Extract the (X, Y) coordinate from the center of the cell holding the provided text.  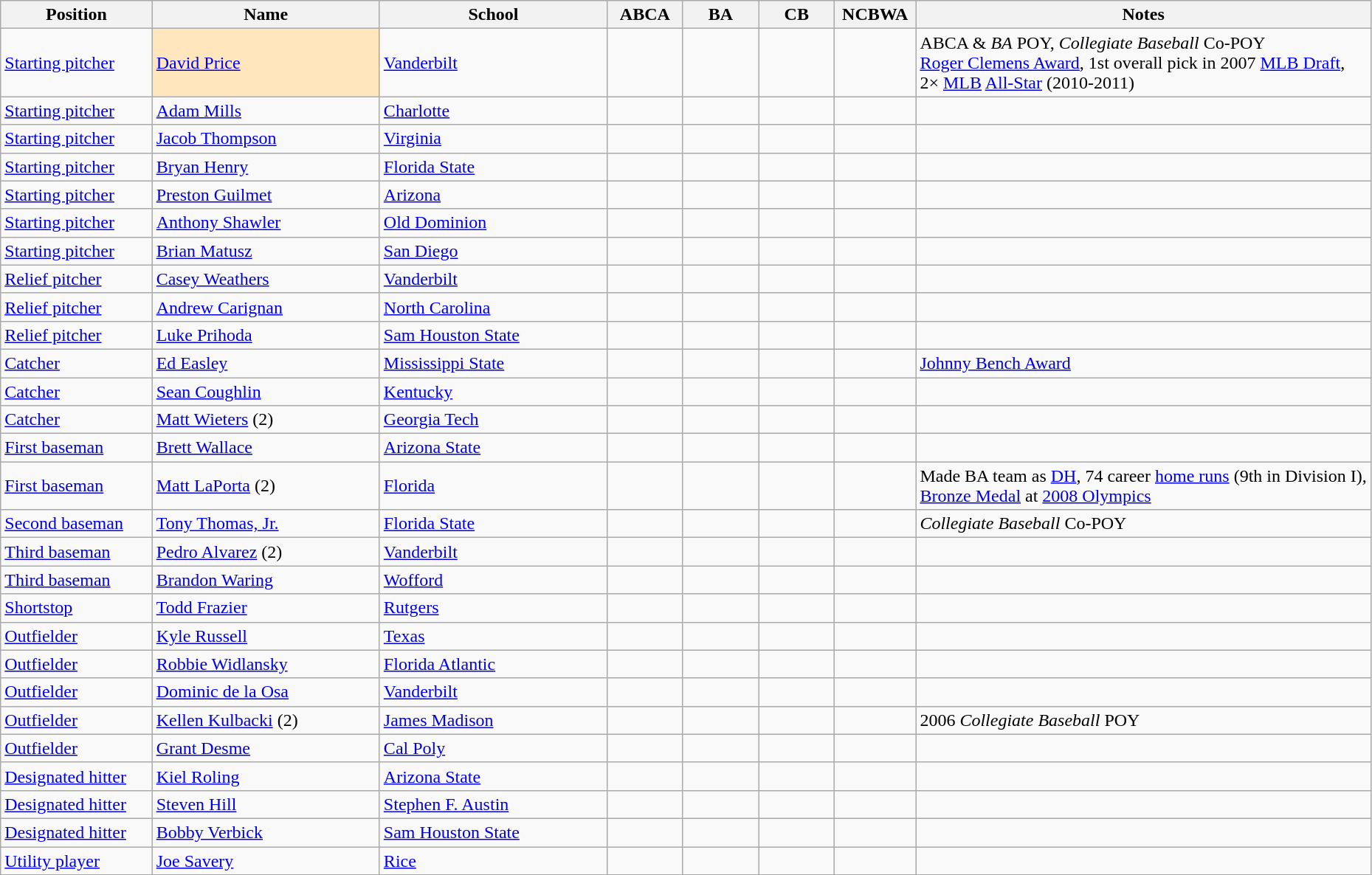
Joe Savery (266, 861)
Johnny Bench Award (1143, 363)
Bryan Henry (266, 167)
Cal Poly (493, 748)
Florida (493, 485)
Texas (493, 636)
Rutgers (493, 608)
David Price (266, 63)
Florida Atlantic (493, 664)
San Diego (493, 251)
Matt LaPorta (2) (266, 485)
Kentucky (493, 392)
ABCA & BA POY, Collegiate Baseball Co-POYRoger Clemens Award, 1st overall pick in 2007 MLB Draft, 2× MLB All-Star (2010-2011) (1143, 63)
Utility player (77, 861)
CB (797, 15)
Bobby Verbick (266, 832)
Casey Weathers (266, 279)
Mississippi State (493, 363)
Name (266, 15)
ABCA (645, 15)
Sean Coughlin (266, 392)
Adam Mills (266, 111)
Shortstop (77, 608)
Brett Wallace (266, 448)
Tony Thomas, Jr. (266, 524)
Luke Prihoda (266, 335)
Grant Desme (266, 748)
Wofford (493, 580)
Arizona (493, 195)
Notes (1143, 15)
Jacob Thompson (266, 139)
Brandon Waring (266, 580)
Preston Guilmet (266, 195)
NCBWA (875, 15)
Kyle Russell (266, 636)
Kiel Roling (266, 776)
Andrew Carignan (266, 307)
Charlotte (493, 111)
Kellen Kulbacki (2) (266, 720)
Stephen F. Austin (493, 804)
Virginia (493, 139)
Pedro Alvarez (2) (266, 552)
James Madison (493, 720)
Position (77, 15)
Second baseman (77, 524)
North Carolina (493, 307)
Dominic de la Osa (266, 692)
School (493, 15)
Ed Easley (266, 363)
Rice (493, 861)
Robbie Widlansky (266, 664)
Matt Wieters (2) (266, 420)
2006 Collegiate Baseball POY (1143, 720)
Old Dominion (493, 223)
BA (720, 15)
Made BA team as DH, 74 career home runs (9th in Division I), Bronze Medal at 2008 Olympics (1143, 485)
Steven Hill (266, 804)
Todd Frazier (266, 608)
Anthony Shawler (266, 223)
Georgia Tech (493, 420)
Collegiate Baseball Co-POY (1143, 524)
Brian Matusz (266, 251)
